Search for the cell housing the specified text and yield its [x, y] center coordinate. 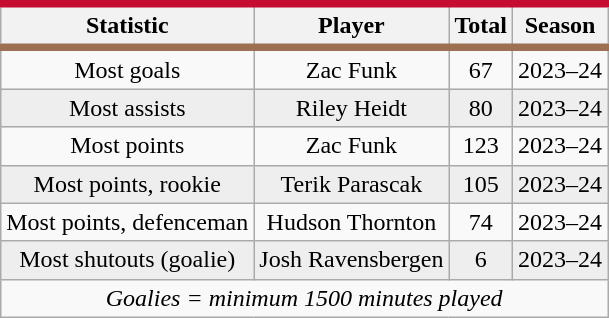
Statistic [128, 26]
Player [352, 26]
Terik Parascak [352, 184]
Most goals [128, 68]
6 [481, 260]
Hudson Thornton [352, 222]
67 [481, 68]
Most assists [128, 108]
80 [481, 108]
Riley Heidt [352, 108]
Most points, defenceman [128, 222]
Most points, rookie [128, 184]
123 [481, 146]
Most points [128, 146]
Total [481, 26]
105 [481, 184]
Most shutouts (goalie) [128, 260]
74 [481, 222]
Season [560, 26]
Josh Ravensbergen [352, 260]
Goalies = minimum 1500 minutes played [304, 298]
